Extract the (X, Y) coordinate from the center of the cell holding the provided text.  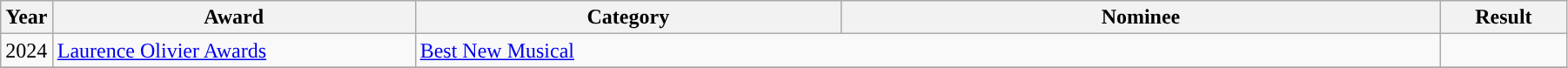
Result (1504, 17)
Nominee (1142, 17)
Laurence Olivier Awards (233, 51)
Award (233, 17)
Year (26, 17)
Best New Musical (928, 51)
Category (628, 17)
2024 (26, 51)
